Search for the cell housing the specified text and yield its (X, Y) center coordinate. 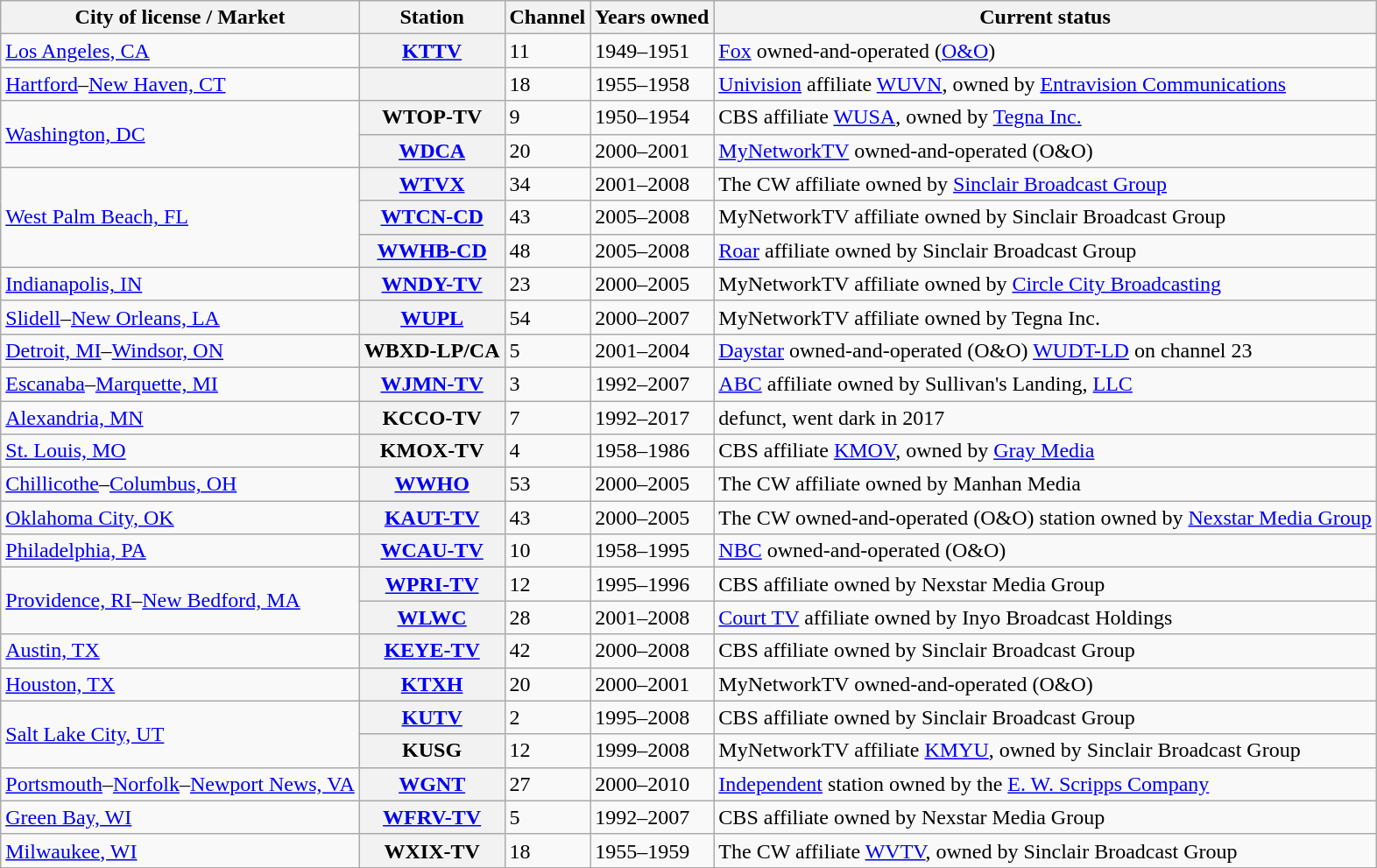
WDCA (432, 151)
Current status (1045, 18)
1955–1959 (652, 850)
54 (547, 317)
MyNetworkTV affiliate owned by Sinclair Broadcast Group (1045, 217)
1992–2017 (652, 418)
4 (547, 451)
2000–2008 (652, 651)
Salt Lake City, UT (180, 734)
2 (547, 717)
defunct, went dark in 2017 (1045, 418)
City of license / Market (180, 18)
2000–2007 (652, 317)
The CW affiliate owned by Sinclair Broadcast Group (1045, 184)
Independent station owned by the E. W. Scripps Company (1045, 784)
Milwaukee, WI (180, 850)
23 (547, 284)
Los Angeles, CA (180, 51)
NBC owned-and-operated (O&O) (1045, 551)
Escanaba–Marquette, MI (180, 384)
11 (547, 51)
3 (547, 384)
53 (547, 484)
Alexandria, MN (180, 418)
Indianapolis, IN (180, 284)
Court TV affiliate owned by Inyo Broadcast Holdings (1045, 617)
The CW affiliate owned by Manhan Media (1045, 484)
The CW owned-and-operated (O&O) station owned by Nexstar Media Group (1045, 518)
1999–2008 (652, 751)
Slidell–New Orleans, LA (180, 317)
WBXD-LP/CA (432, 350)
Station (432, 18)
Channel (547, 18)
KTXH (432, 684)
Roar affiliate owned by Sinclair Broadcast Group (1045, 251)
WNDY-TV (432, 284)
1949–1951 (652, 51)
Fox owned-and-operated (O&O) (1045, 51)
CBS affiliate KMOV, owned by Gray Media (1045, 451)
WFRV-TV (432, 817)
Portsmouth–Norfolk–Newport News, VA (180, 784)
9 (547, 117)
WTCN-CD (432, 217)
Green Bay, WI (180, 817)
Chillicothe–Columbus, OH (180, 484)
1955–1958 (652, 84)
Houston, TX (180, 684)
WPRI-TV (432, 584)
KUSG (432, 751)
27 (547, 784)
MyNetworkTV affiliate owned by Circle City Broadcasting (1045, 284)
10 (547, 551)
WWHB-CD (432, 251)
Washington, DC (180, 134)
WLWC (432, 617)
Daystar owned-and-operated (O&O) WUDT-LD on channel 23 (1045, 350)
MyNetworkTV affiliate owned by Tegna Inc. (1045, 317)
1958–1986 (652, 451)
Univision affiliate WUVN, owned by Entravision Communications (1045, 84)
2000–2010 (652, 784)
West Palm Beach, FL (180, 217)
WCAU-TV (432, 551)
WGNT (432, 784)
WJMN-TV (432, 384)
Philadelphia, PA (180, 551)
WUPL (432, 317)
Detroit, MI–Windsor, ON (180, 350)
WTVX (432, 184)
1995–2008 (652, 717)
KEYE-TV (432, 651)
St. Louis, MO (180, 451)
42 (547, 651)
28 (547, 617)
Hartford–New Haven, CT (180, 84)
KMOX-TV (432, 451)
MyNetworkTV affiliate KMYU, owned by Sinclair Broadcast Group (1045, 751)
The CW affiliate WVTV, owned by Sinclair Broadcast Group (1045, 850)
48 (547, 251)
KCCO-TV (432, 418)
Years owned (652, 18)
1950–1954 (652, 117)
1995–1996 (652, 584)
2001–2004 (652, 350)
Oklahoma City, OK (180, 518)
7 (547, 418)
Providence, RI–New Bedford, MA (180, 601)
WWHO (432, 484)
Austin, TX (180, 651)
KUTV (432, 717)
34 (547, 184)
ABC affiliate owned by Sullivan's Landing, LLC (1045, 384)
1958–1995 (652, 551)
KTTV (432, 51)
CBS affiliate WUSA, owned by Tegna Inc. (1045, 117)
WXIX-TV (432, 850)
WTOP-TV (432, 117)
KAUT-TV (432, 518)
